Detect which cell encompasses the target text, then output its (X, Y) center coordinate. 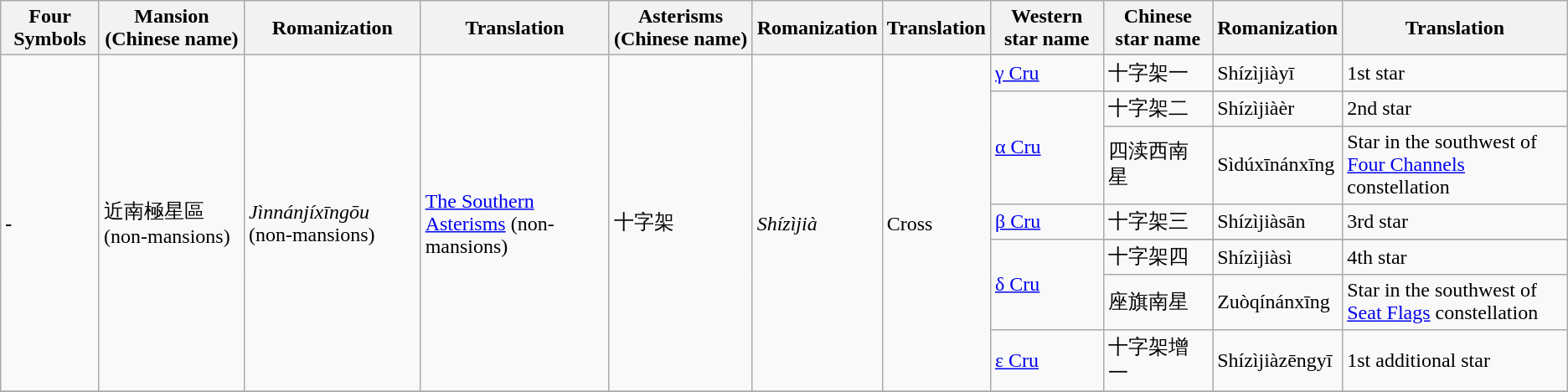
十字架增一 (1158, 360)
1st star (1456, 74)
Shízìjiàzēngyī (1278, 360)
δ Cru (1047, 285)
近南極星區 (non-mansions) (171, 223)
Shízìjiàèr (1278, 109)
Cross (936, 223)
十字架一 (1158, 74)
Mansion (Chinese name) (171, 28)
Star in the southwest of Seat Flags constellation (1456, 302)
α Cru (1047, 147)
γ Cru (1047, 74)
- (50, 223)
β Cru (1047, 221)
2nd star (1456, 109)
四渎西南星 (1158, 165)
Shízìjiàsì (1278, 258)
Western star name (1047, 28)
十字架二 (1158, 109)
Asterisms (Chinese name) (680, 28)
Zuòqínánxīng (1278, 302)
Star in the southwest of Four Channels constellation (1456, 165)
十字架四 (1158, 258)
十字架 (680, 223)
Shízìjiàyī (1278, 74)
ε Cru (1047, 360)
座旗南星 (1158, 302)
Sìdúxīnánxīng (1278, 165)
Chinese star name (1158, 28)
1st additional star (1456, 360)
Jìnnánjíxīngōu (non-mansions) (332, 223)
十字架三 (1158, 221)
3rd star (1456, 221)
Shízìjià (818, 223)
Shízìjiàsān (1278, 221)
The Southern Asterisms (non-mansions) (514, 223)
4th star (1456, 258)
Four Symbols (50, 28)
